Locate the cell with the specified text and output its (x, y) center coordinate. 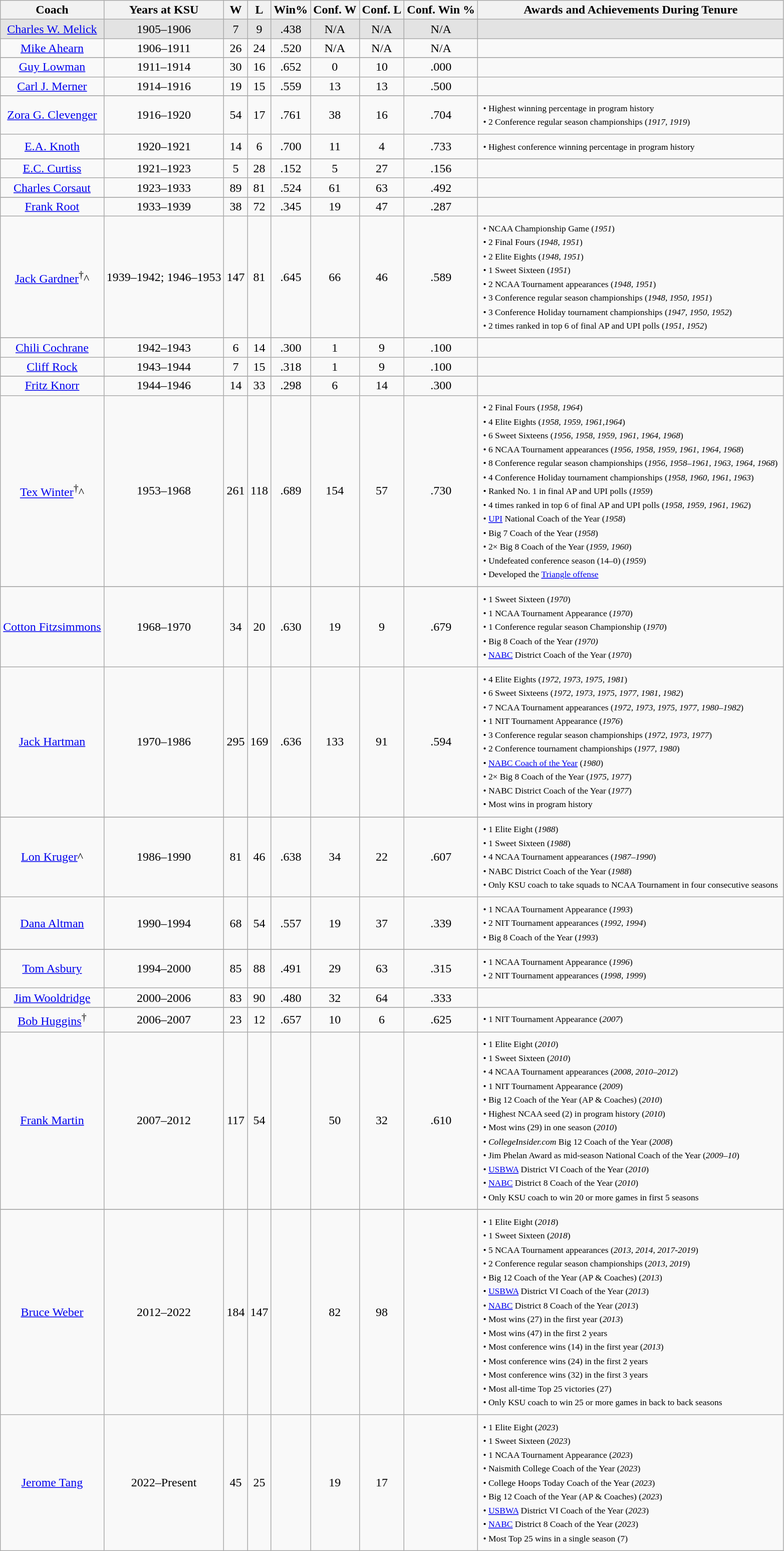
133 (335, 742)
.652 (291, 67)
Tom Asbury (52, 969)
2000–2006 (164, 997)
.704 (441, 115)
1994–2000 (164, 969)
1906–1911 (164, 48)
Jerome Tang (52, 1483)
Bob Huggins† (52, 1019)
.559 (291, 86)
• Highest winning percentage in program history• 2 Conference regular season championships (1917, 1919) (631, 115)
Dana Altman (52, 924)
.638 (291, 857)
.636 (291, 742)
2006–2007 (164, 1019)
.761 (291, 115)
1939–1942; 1946–1953 (164, 277)
68 (235, 924)
.625 (441, 1019)
Win% (291, 10)
98 (382, 1312)
Conf. L (382, 10)
24 (259, 48)
91 (382, 742)
Lon Kruger^ (52, 857)
184 (235, 1312)
154 (335, 491)
20 (259, 627)
1942–1943 (164, 348)
261 (235, 491)
.679 (441, 627)
22 (382, 857)
Charles W. Melick (52, 29)
.520 (291, 48)
33 (259, 386)
.557 (291, 924)
1923–1933 (164, 187)
12 (259, 1019)
88 (259, 969)
E.A. Knoth (52, 146)
1943–1944 (164, 367)
.610 (441, 1121)
1911–1914 (164, 67)
1916–1920 (164, 115)
83 (235, 997)
.657 (291, 1019)
W (235, 10)
Guy Lowman (52, 67)
Cotton Fitzsimmons (52, 627)
.156 (441, 168)
.589 (441, 277)
Zora G. Clevenger (52, 115)
4 (382, 146)
Conf. Win % (441, 10)
.152 (291, 168)
.607 (441, 857)
.645 (291, 277)
.339 (441, 924)
57 (382, 491)
29 (335, 969)
Chili Cochrane (52, 348)
Charles Corsaut (52, 187)
82 (335, 1312)
.438 (291, 29)
1905–1906 (164, 29)
.298 (291, 386)
• 1 NCAA Tournament Appearance (1996) • 2 NIT Tournament appearances (1998, 1999) (631, 969)
Fritz Knorr (52, 386)
27 (382, 168)
E.C. Curtiss (52, 168)
Cliff Rock (52, 367)
.630 (291, 627)
Carl J. Merner (52, 86)
0 (335, 67)
Jack Hartman (52, 742)
1970–1986 (164, 742)
30 (235, 67)
2007–2012 (164, 1121)
.689 (291, 491)
61 (335, 187)
25 (259, 1483)
1944–1946 (164, 386)
Years at KSU (164, 10)
Bruce Weber (52, 1312)
1921–1923 (164, 168)
47 (382, 206)
.733 (441, 146)
.318 (291, 367)
1990–1994 (164, 924)
50 (335, 1121)
90 (259, 997)
66 (335, 277)
.315 (441, 969)
28 (259, 168)
.491 (291, 969)
Coach (52, 10)
64 (382, 997)
118 (259, 491)
1968–1970 (164, 627)
Mike Ahearn (52, 48)
1920–1921 (164, 146)
.524 (291, 187)
.287 (441, 206)
1953–1968 (164, 491)
117 (235, 1121)
Conf. W (335, 10)
.492 (441, 187)
L (259, 10)
169 (259, 742)
11 (335, 146)
89 (235, 187)
• Highest conference winning percentage in program history (631, 146)
1933–1939 (164, 206)
1914–1916 (164, 86)
72 (259, 206)
26 (235, 48)
Tex Winter†^ (52, 491)
• 1 NCAA Tournament Appearance (1993) • 2 NIT Tournament appearances (1992, 1994)• Big 8 Coach of the Year (1993) (631, 924)
.594 (441, 742)
• 1 NIT Tournament Appearance (2007) (631, 1019)
Jim Wooldridge (52, 997)
23 (235, 1019)
2012–2022 (164, 1312)
.480 (291, 997)
295 (235, 742)
.500 (441, 86)
.333 (441, 997)
.700 (291, 146)
Jack Gardner†^ (52, 277)
Awards and Achievements During Tenure (631, 10)
Frank Root (52, 206)
85 (235, 969)
.000 (441, 67)
37 (382, 924)
Frank Martin (52, 1121)
.345 (291, 206)
.730 (441, 491)
2022–Present (164, 1483)
1986–1990 (164, 857)
45 (235, 1483)
